Identify which cell holds the provided text, then report its (X, Y) central coordinate. 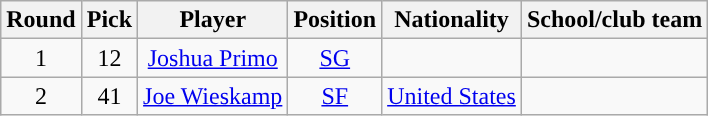
Nationality (452, 20)
41 (109, 96)
Player (213, 20)
Position (335, 20)
1 (41, 58)
School/club team (614, 20)
SF (335, 96)
12 (109, 58)
2 (41, 96)
United States (452, 96)
Joe Wieskamp (213, 96)
SG (335, 58)
Round (41, 20)
Pick (109, 20)
Joshua Primo (213, 58)
